Capture the cell that displays the provided text and extract its [x, y] central coordinate. 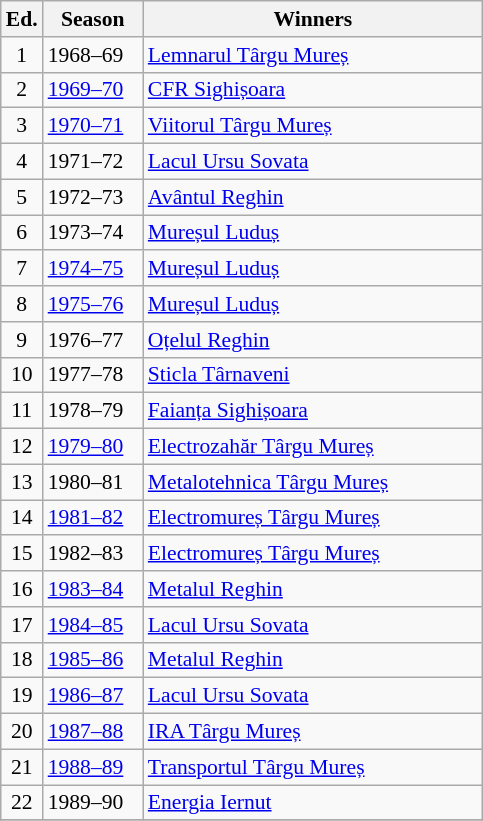
1985–86 [93, 660]
3 [22, 126]
1976–77 [93, 340]
1969–70 [93, 90]
1975–76 [93, 304]
Avântul Reghin [313, 197]
1982–83 [93, 554]
20 [22, 732]
Electrozahăr Târgu Mureș [313, 447]
10 [22, 375]
1 [22, 55]
1973–74 [93, 233]
16 [22, 589]
Viitorul Târgu Mureș [313, 126]
1968–69 [93, 55]
13 [22, 482]
Transportul Târgu Mureș [313, 767]
1984–85 [93, 625]
1977–78 [93, 375]
Season [93, 19]
Winners [313, 19]
Lemnarul Târgu Mureș [313, 55]
1971–72 [93, 162]
Sticla Târnaveni [313, 375]
19 [22, 696]
Energia Iernut [313, 803]
21 [22, 767]
1972–73 [93, 197]
7 [22, 269]
17 [22, 625]
5 [22, 197]
Ed. [22, 19]
CFR Sighișoara [313, 90]
15 [22, 554]
22 [22, 803]
6 [22, 233]
1970–71 [93, 126]
Faianța Sighișoara [313, 411]
1987–88 [93, 732]
11 [22, 411]
1989–90 [93, 803]
1978–79 [93, 411]
1974–75 [93, 269]
14 [22, 518]
1983–84 [93, 589]
8 [22, 304]
Metalotehnica Târgu Mureș [313, 482]
Oțelul Reghin [313, 340]
1980–81 [93, 482]
1988–89 [93, 767]
1986–87 [93, 696]
12 [22, 447]
IRA Târgu Mureș [313, 732]
18 [22, 660]
9 [22, 340]
4 [22, 162]
2 [22, 90]
1981–82 [93, 518]
1979–80 [93, 447]
